Locate the cell with the specified text and output its (X, Y) center coordinate. 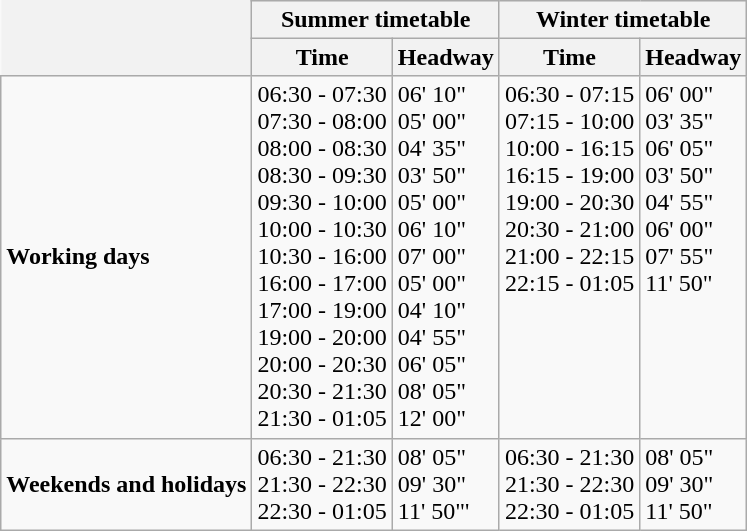
08' 05"09' 30"11' 50"' (446, 484)
06:30 - 07:1507:15 - 10:0010:00 - 16:1516:15 - 19:0019:00 - 20:3020:30 - 21:0021:00 - 22:1522:15 - 01:05 (569, 257)
Weekends and holidays (126, 484)
Winter timetable (622, 19)
Working days (126, 257)
Summer timetable (376, 19)
08' 05"09' 30"11' 50" (694, 484)
06' 10"05' 00"04' 35"03' 50"05' 00"06' 10"07' 00"05' 00"04' 10"04' 55"06' 05"08' 05"12' 00" (446, 257)
06' 00"03' 35"06' 05"03' 50"04' 55"06' 00"07' 55"11' 50" (694, 257)
